Locate the cell with the specified text and output its [x, y] center coordinate. 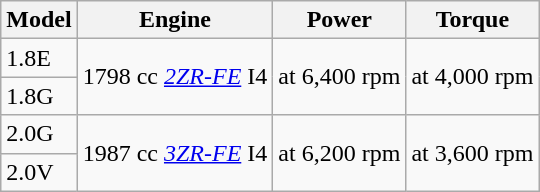
1987 cc 3ZR-FE I4 [175, 153]
Torque [472, 20]
Engine [175, 20]
at 6,200 rpm [340, 153]
at 6,400 rpm [340, 77]
2.0V [39, 172]
1.8E [39, 58]
at 4,000 rpm [472, 77]
Power [340, 20]
2.0G [39, 134]
at 3,600 rpm [472, 153]
Model [39, 20]
1798 cc 2ZR-FE I4 [175, 77]
1.8G [39, 96]
